For the text-containing cell, return its midpoint in (x, y) coordinate format. 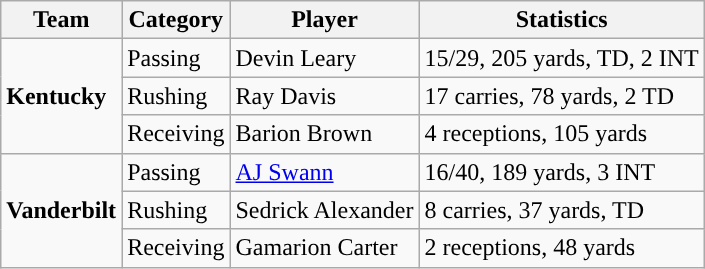
Sedrick Alexander (324, 210)
8 carries, 37 yards, TD (562, 210)
Player (324, 20)
Ray Davis (324, 96)
4 receptions, 105 yards (562, 134)
16/40, 189 yards, 3 INT (562, 172)
Gamarion Carter (324, 248)
15/29, 205 yards, TD, 2 INT (562, 58)
AJ Swann (324, 172)
Statistics (562, 20)
Devin Leary (324, 58)
Category (176, 20)
Barion Brown (324, 134)
17 carries, 78 yards, 2 TD (562, 96)
Team (62, 20)
Kentucky (62, 96)
Vanderbilt (62, 210)
2 receptions, 48 yards (562, 248)
